For the text-containing cell, return its midpoint in [x, y] coordinate format. 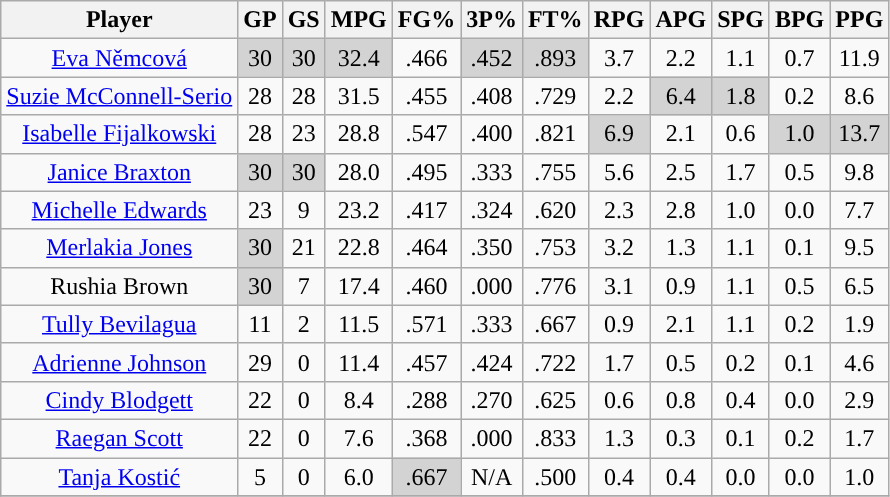
.495 [426, 172]
22.8 [358, 248]
.776 [555, 286]
.722 [555, 362]
.821 [555, 134]
Cindy Blodgett [120, 400]
11.9 [860, 58]
Suzie McConnell-Serio [120, 96]
.500 [555, 477]
.408 [492, 96]
.547 [426, 134]
Isabelle Fijalkowski [120, 134]
6.9 [619, 134]
Rushia Brown [120, 286]
.464 [426, 248]
6.0 [358, 477]
Tully Bevilagua [120, 324]
6.5 [860, 286]
3.1 [619, 286]
N/A [492, 477]
.452 [492, 58]
1.9 [860, 324]
Tanja Kostić [120, 477]
11.5 [358, 324]
9.5 [860, 248]
.893 [555, 58]
.270 [492, 400]
6.4 [681, 96]
.457 [426, 362]
9.8 [860, 172]
1.8 [741, 96]
5.6 [619, 172]
13.7 [860, 134]
0.3 [681, 438]
31.5 [358, 96]
FT% [555, 20]
3.2 [619, 248]
21 [304, 248]
Eva Němcová [120, 58]
2.9 [860, 400]
.625 [555, 400]
Michelle Edwards [120, 210]
11.4 [358, 362]
FG% [426, 20]
.417 [426, 210]
7.7 [860, 210]
7.6 [358, 438]
.460 [426, 286]
2.8 [681, 210]
Adrienne Johnson [120, 362]
3P% [492, 20]
RPG [619, 20]
APG [681, 20]
2.5 [681, 172]
32.4 [358, 58]
.400 [492, 134]
2.3 [619, 210]
29 [260, 362]
.755 [555, 172]
.455 [426, 96]
28.8 [358, 134]
.350 [492, 248]
.571 [426, 324]
4.6 [860, 362]
Merlakia Jones [120, 248]
.324 [492, 210]
PPG [860, 20]
GP [260, 20]
0.8 [681, 400]
23.2 [358, 210]
MPG [358, 20]
.288 [426, 400]
Player [120, 20]
7 [304, 286]
3.7 [619, 58]
8.4 [358, 400]
.729 [555, 96]
Janice Braxton [120, 172]
Raegan Scott [120, 438]
9 [304, 210]
2 [304, 324]
0.7 [799, 58]
28.0 [358, 172]
.620 [555, 210]
.424 [492, 362]
8.6 [860, 96]
17.4 [358, 286]
5 [260, 477]
11 [260, 324]
.466 [426, 58]
SPG [741, 20]
GS [304, 20]
.753 [555, 248]
BPG [799, 20]
.833 [555, 438]
.368 [426, 438]
